Extract the [X, Y] coordinate from the center of the cell holding the provided text.  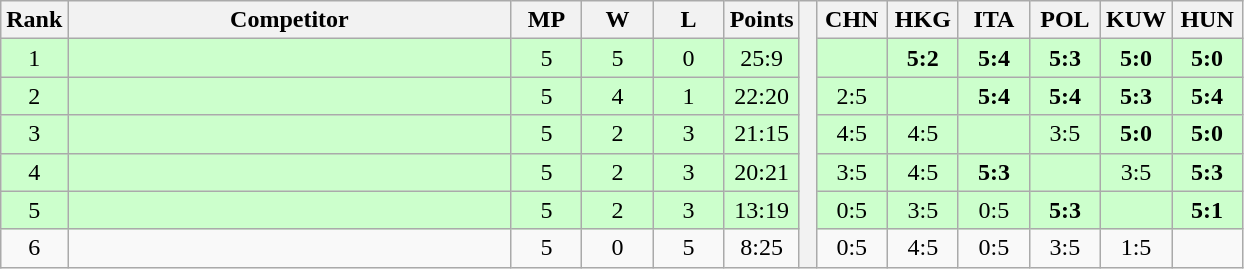
POL [1064, 20]
25:9 [762, 58]
2:5 [852, 96]
ITA [994, 20]
HKG [922, 20]
L [688, 20]
HUN [1208, 20]
KUW [1136, 20]
1:5 [1136, 248]
22:20 [762, 96]
5:1 [1208, 210]
W [618, 20]
Rank [34, 20]
13:19 [762, 210]
6 [34, 248]
CHN [852, 20]
MP [546, 20]
20:21 [762, 172]
Points [762, 20]
Competitor [290, 20]
5:2 [922, 58]
21:15 [762, 134]
8:25 [762, 248]
